Identify which cell holds the provided text, then report its [x, y] central coordinate. 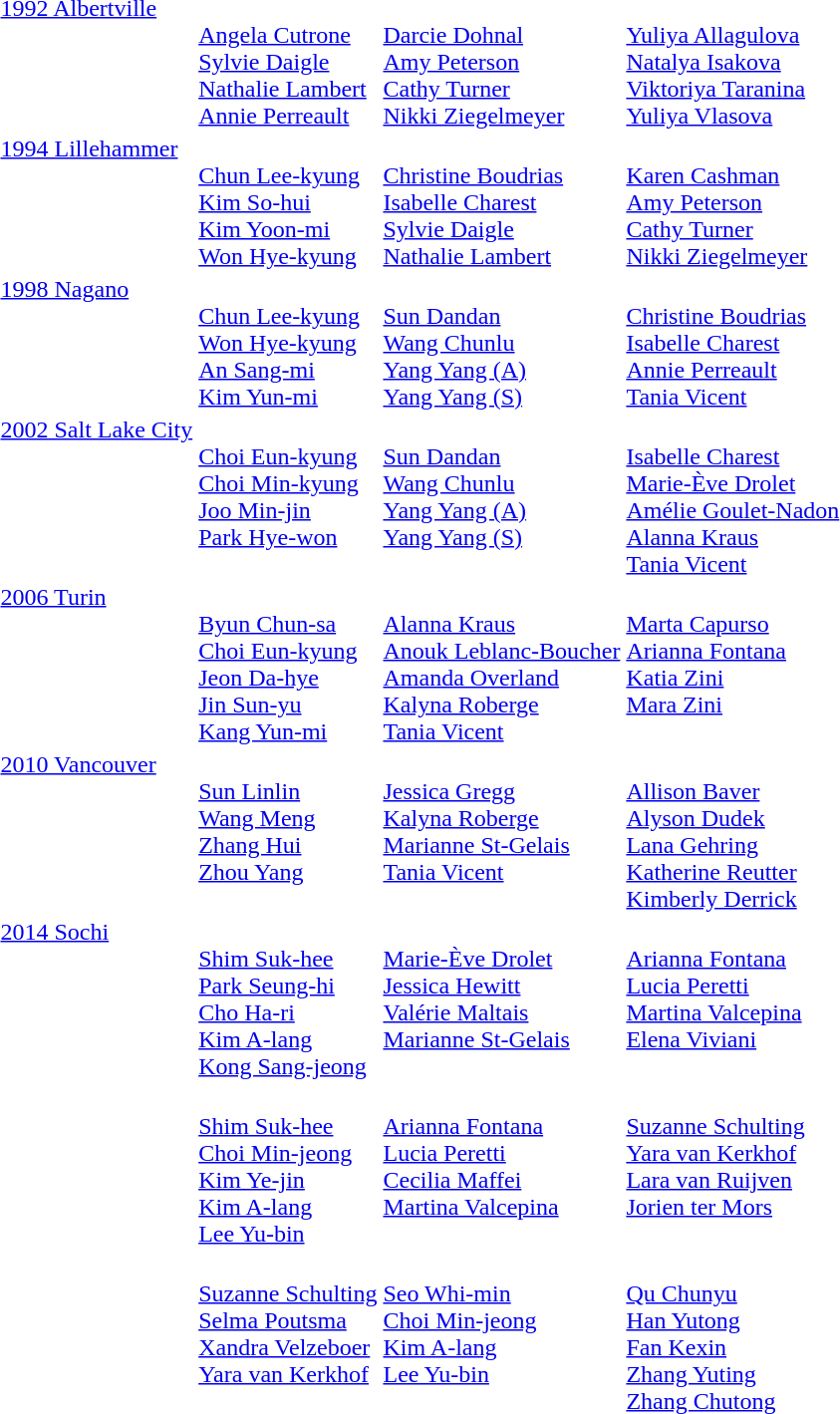
Shim Suk-heePark Seung-hiCho Ha-riKim A-langKong Sang-jeong [288, 998]
Choi Eun-kyungChoi Min-kyungJoo Min-jinPark Hye-won [288, 496]
Jessica GreggKalyna RobergeMarianne St-GelaisTania Vicent [502, 831]
Chun Lee-kyungWon Hye-kyungAn Sang-miKim Yun-mi [288, 343]
Christine BoudriasIsabelle CharestSylvie DaigleNathalie Lambert [502, 202]
Arianna FontanaLucia PerettiCecilia MaffeiMartina Valcepina [502, 1166]
Chun Lee-kyungKim So-huiKim Yoon-miWon Hye-kyung [288, 202]
Byun Chun-saChoi Eun-kyungJeon Da-hyeJin Sun-yuKang Yun-mi [288, 664]
Alanna KrausAnouk Leblanc-BoucherAmanda OverlandKalyna RobergeTania Vicent [502, 664]
Shim Suk-heeChoi Min-jeongKim Ye-jinKim A-langLee Yu-bin [288, 1166]
Marie-Ève DroletJessica HewittValérie MaltaisMarianne St-Gelais [502, 998]
Sun LinlinWang MengZhang HuiZhou Yang [288, 831]
